Scan for the cell matching the given text and deliver its (x, y) coordinate at center. 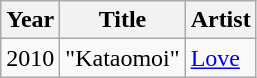
Artist (220, 20)
Title (122, 20)
2010 (30, 58)
Love (220, 58)
Year (30, 20)
"Kataomoi" (122, 58)
